Locate the cell with the specified text and output its (x, y) center coordinate. 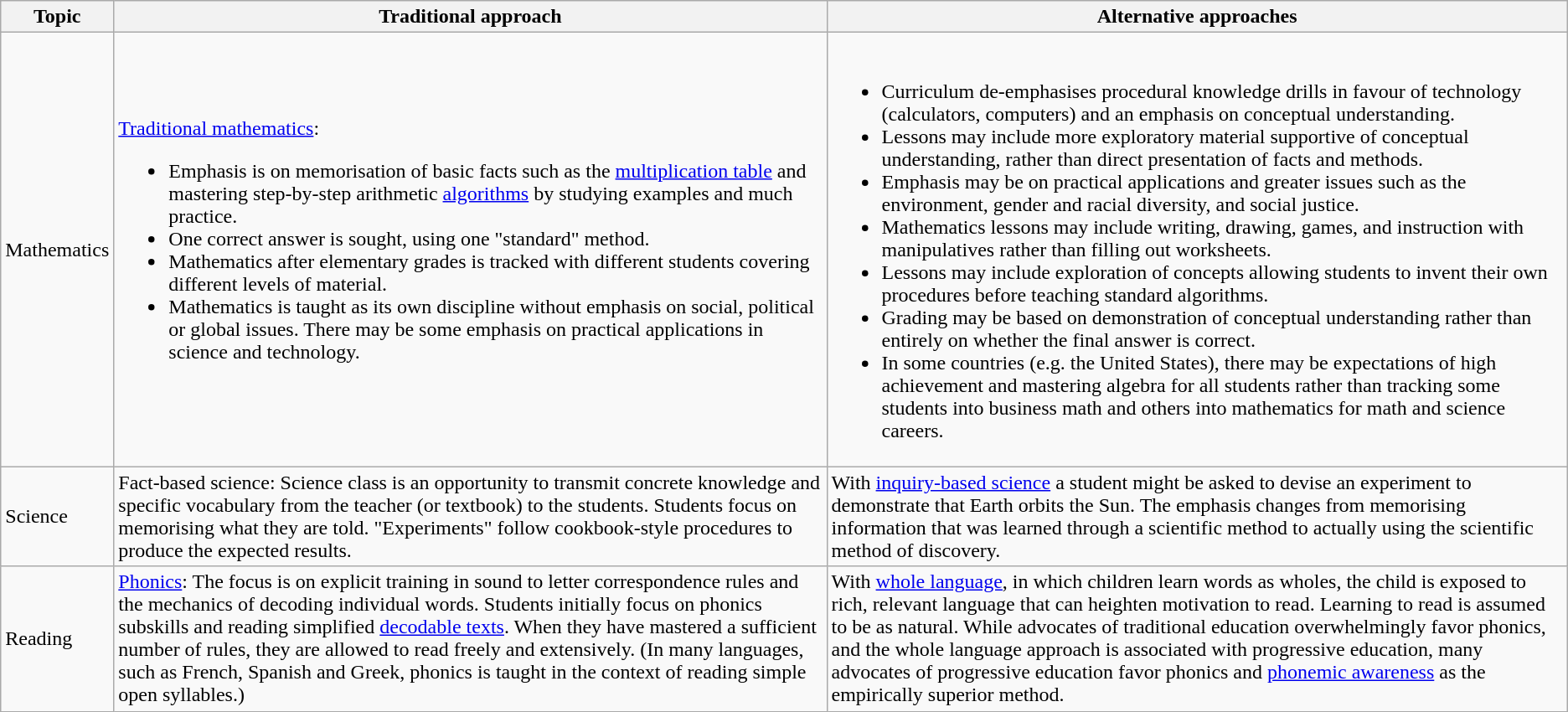
Reading (57, 638)
Traditional approach (471, 17)
Topic (57, 17)
Science (57, 516)
Alternative approaches (1197, 17)
Mathematics (57, 250)
